Return the [X, Y] coordinate for the center point of the cell that contains the specified text.  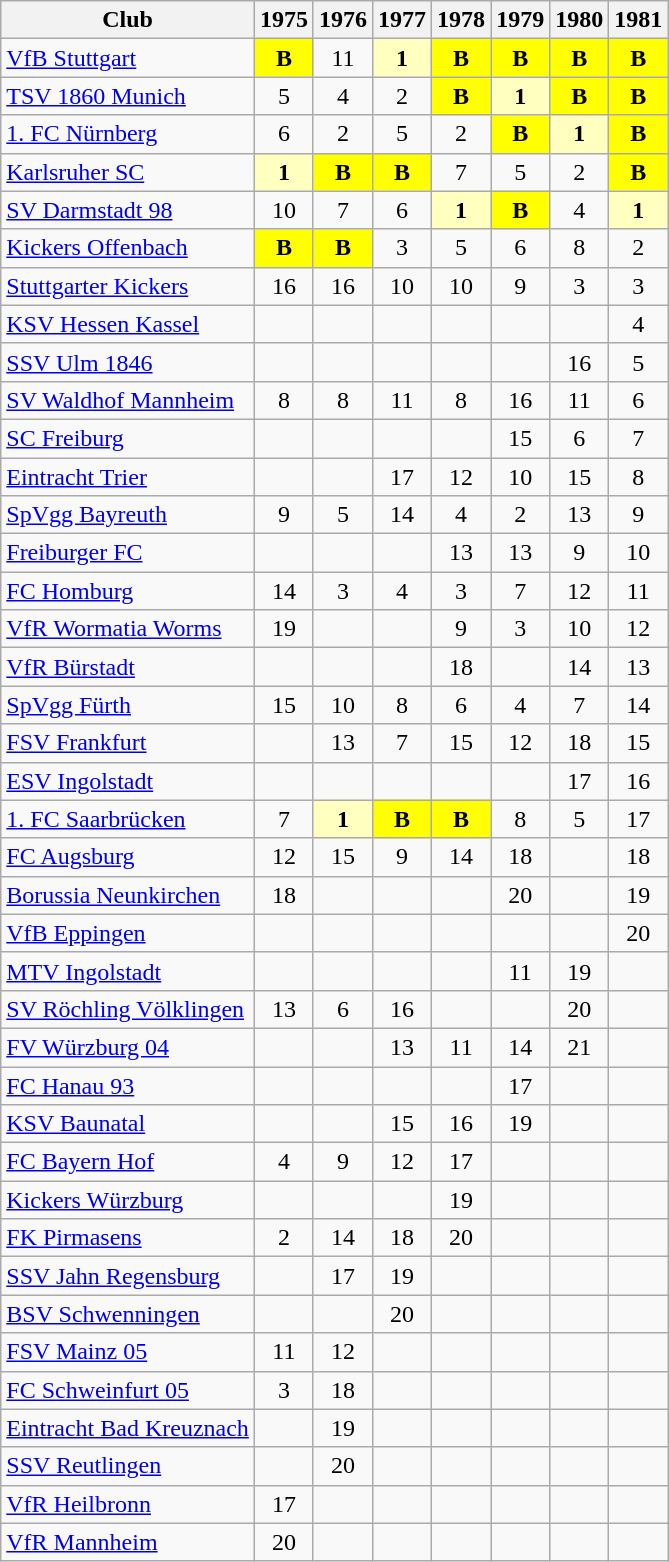
1975 [284, 20]
VfR Wormatia Worms [128, 629]
FC Bayern Hof [128, 1162]
Eintracht Bad Kreuznach [128, 1428]
TSV 1860 Munich [128, 96]
FC Homburg [128, 591]
SC Freiburg [128, 438]
VfR Mannheim [128, 1542]
FC Augsburg [128, 857]
KSV Baunatal [128, 1124]
1976 [342, 20]
MTV Ingolstadt [128, 971]
1. FC Nürnberg [128, 134]
Kickers Offenbach [128, 248]
FSV Mainz 05 [128, 1352]
1980 [580, 20]
SV Darmstadt 98 [128, 210]
Stuttgarter Kickers [128, 286]
VfB Eppingen [128, 933]
1. FC Saarbrücken [128, 819]
Borussia Neunkirchen [128, 895]
SV Waldhof Mannheim [128, 400]
BSV Schwenningen [128, 1314]
21 [580, 1047]
KSV Hessen Kassel [128, 324]
Kickers Würzburg [128, 1200]
SSV Jahn Regensburg [128, 1276]
SV Röchling Völklingen [128, 1009]
FSV Frankfurt [128, 743]
FV Würzburg 04 [128, 1047]
1978 [462, 20]
Karlsruher SC [128, 172]
VfR Bürstadt [128, 667]
Freiburger FC [128, 553]
FC Schweinfurt 05 [128, 1390]
1981 [638, 20]
ESV Ingolstadt [128, 781]
Eintracht Trier [128, 477]
SpVgg Bayreuth [128, 515]
VfB Stuttgart [128, 58]
VfR Heilbronn [128, 1504]
SpVgg Fürth [128, 705]
FC Hanau 93 [128, 1085]
1977 [402, 20]
SSV Reutlingen [128, 1466]
SSV Ulm 1846 [128, 362]
1979 [520, 20]
FK Pirmasens [128, 1238]
Club [128, 20]
